Return the [x, y] coordinate for the center point of the cell that contains the specified text.  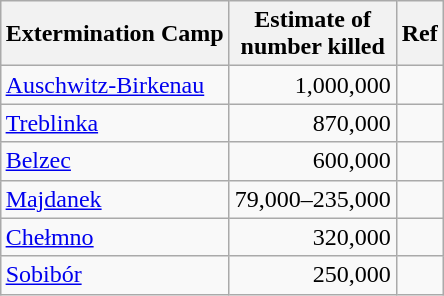
Ref [420, 34]
Majdanek [114, 199]
Sobibór [114, 275]
Auschwitz-Birkenau [114, 85]
320,000 [312, 237]
79,000–235,000 [312, 199]
600,000 [312, 161]
Estimate of number killed [312, 34]
Chełmno [114, 237]
Belzec [114, 161]
870,000 [312, 123]
1,000,000 [312, 85]
Extermination Camp [114, 34]
250,000 [312, 275]
Treblinka [114, 123]
